Determine the [x, y] coordinate at the center of the cell enclosing the given text.  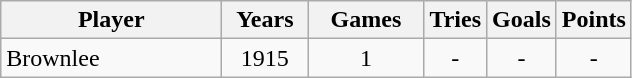
Points [594, 20]
1 [366, 58]
1915 [265, 58]
Player [112, 20]
Brownlee [112, 58]
Games [366, 20]
Goals [522, 20]
Tries [456, 20]
Years [265, 20]
